Detect which cell encompasses the target text, then output its (x, y) center coordinate. 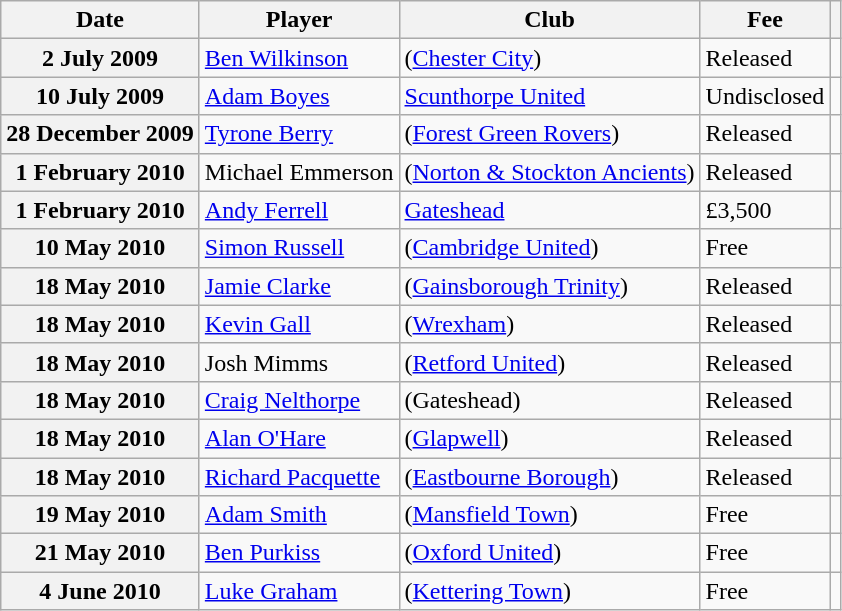
Michael Emmerson (299, 172)
21 May 2010 (100, 553)
(Eastbourne Borough) (550, 477)
4 June 2010 (100, 591)
(Gateshead) (550, 400)
(Retford United) (550, 362)
Ben Wilkinson (299, 58)
(Gainsborough Trinity) (550, 286)
Craig Nelthorpe (299, 400)
Luke Graham (299, 591)
10 May 2010 (100, 248)
Adam Smith (299, 515)
28 December 2009 (100, 134)
(Norton & Stockton Ancients) (550, 172)
(Oxford United) (550, 553)
Andy Ferrell (299, 210)
Ben Purkiss (299, 553)
2 July 2009 (100, 58)
(Mansfield Town) (550, 515)
Alan O'Hare (299, 438)
Fee (765, 20)
10 July 2009 (100, 96)
Adam Boyes (299, 96)
Kevin Gall (299, 324)
(Wrexham) (550, 324)
Jamie Clarke (299, 286)
Date (100, 20)
Gateshead (550, 210)
Club (550, 20)
Tyrone Berry (299, 134)
(Kettering Town) (550, 591)
(Forest Green Rovers) (550, 134)
Richard Pacquette (299, 477)
(Cambridge United) (550, 248)
(Glapwell) (550, 438)
19 May 2010 (100, 515)
Undisclosed (765, 96)
Scunthorpe United (550, 96)
Simon Russell (299, 248)
£3,500 (765, 210)
Player (299, 20)
Josh Mimms (299, 362)
(Chester City) (550, 58)
